Provide the (x, y) coordinate of the cell's center where the given text is located.  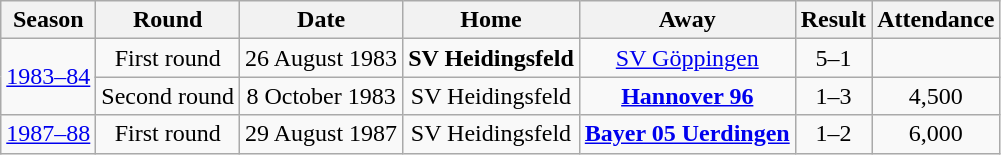
Season (48, 20)
1–2 (833, 134)
1983–84 (48, 77)
6,000 (936, 134)
Bayer 05 Uerdingen (687, 134)
Attendance (936, 20)
Date (322, 20)
1–3 (833, 96)
Second round (168, 96)
Result (833, 20)
Away (687, 20)
8 October 1983 (322, 96)
26 August 1983 (322, 58)
4,500 (936, 96)
5–1 (833, 58)
SV Göppingen (687, 58)
Hannover 96 (687, 96)
1987–88 (48, 134)
Round (168, 20)
Home (492, 20)
29 August 1987 (322, 134)
